Extract the [X, Y] coordinate from the center of the cell holding the provided text.  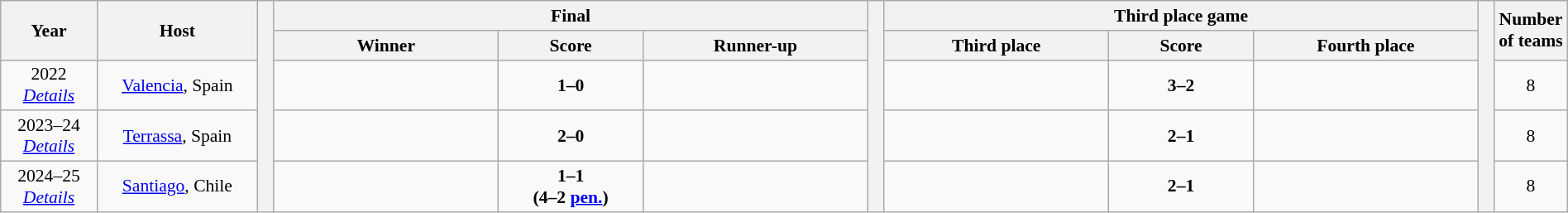
Number of teams [1532, 30]
3–2 [1181, 85]
Valencia, Spain [177, 85]
Santiago, Chile [177, 187]
2–0 [571, 136]
Year [50, 30]
Terrassa, Spain [177, 136]
2023–24Details [50, 136]
Third place game [1181, 16]
Third place [997, 46]
2022Details [50, 85]
Host [177, 30]
Winner [386, 46]
1–1(4–2 pen.) [571, 187]
2024–25Details [50, 187]
Runner-up [756, 46]
Final [571, 16]
Fourth place [1365, 46]
1–0 [571, 85]
